For the text-containing cell, return its midpoint in [x, y] coordinate format. 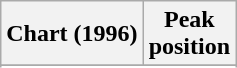
Peakposition [189, 34]
Chart (1996) [72, 34]
